Detect which cell encompasses the target text, then output its [x, y] center coordinate. 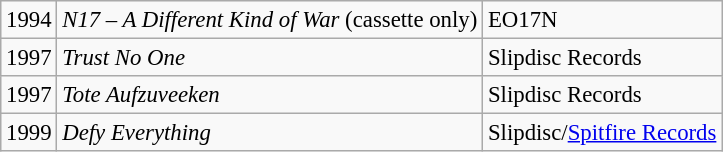
Tote Aufzuveeken [270, 95]
1999 [29, 133]
EO17N [602, 20]
1994 [29, 20]
Defy Everything [270, 133]
Slipdisc/Spitfire Records [602, 133]
N17 – A Different Kind of War (cassette only) [270, 20]
Trust No One [270, 58]
